Output the [x, y] coordinate of the center of the cell containing the given text.  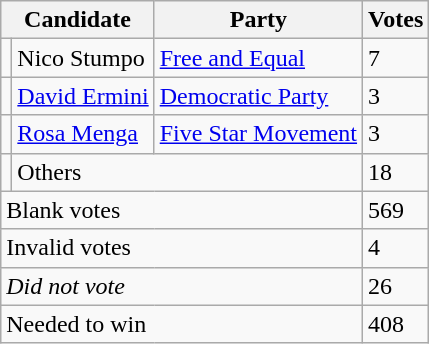
26 [396, 286]
Five Star Movement [258, 134]
408 [396, 324]
Invalid votes [182, 248]
Rosa Menga [83, 134]
Candidate [78, 20]
569 [396, 210]
Democratic Party [258, 96]
7 [396, 58]
4 [396, 248]
18 [396, 172]
Needed to win [182, 324]
Others [188, 172]
Did not vote [182, 286]
Nico Stumpo [83, 58]
Party [258, 20]
Free and Equal [258, 58]
Votes [396, 20]
Blank votes [182, 210]
David Ermini [83, 96]
